Pinpoint the cell where the given text exists, returning its [x, y] midpoint coordinate. 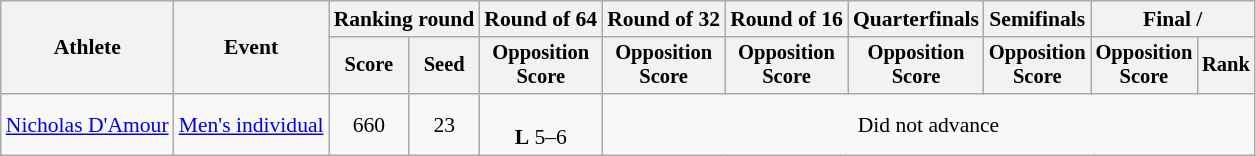
Final / [1173, 19]
Ranking round [404, 19]
Round of 16 [786, 19]
Round of 32 [664, 19]
Quarterfinals [916, 19]
Round of 64 [540, 19]
Athlete [88, 48]
23 [444, 124]
Did not advance [928, 124]
Event [252, 48]
660 [370, 124]
Seed [444, 66]
Men's individual [252, 124]
Semifinals [1038, 19]
Score [370, 66]
Rank [1226, 66]
L 5–6 [540, 124]
Nicholas D'Amour [88, 124]
